Extract the [X, Y] coordinate from the center of the cell holding the provided text.  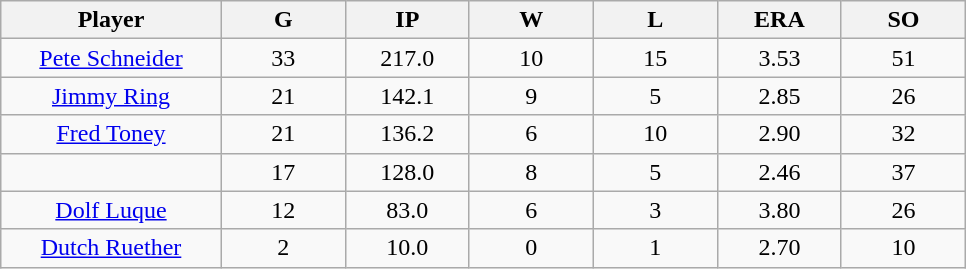
2.90 [779, 134]
9 [531, 96]
217.0 [407, 58]
0 [531, 248]
32 [903, 134]
Dolf Luque [111, 210]
W [531, 20]
2.70 [779, 248]
G [283, 20]
33 [283, 58]
Pete Schneider [111, 58]
8 [531, 172]
51 [903, 58]
2 [283, 248]
37 [903, 172]
SO [903, 20]
ERA [779, 20]
128.0 [407, 172]
136.2 [407, 134]
L [655, 20]
17 [283, 172]
2.85 [779, 96]
Dutch Ruether [111, 248]
12 [283, 210]
15 [655, 58]
3.53 [779, 58]
142.1 [407, 96]
3 [655, 210]
Jimmy Ring [111, 96]
83.0 [407, 210]
10.0 [407, 248]
Player [111, 20]
IP [407, 20]
Fred Toney [111, 134]
3.80 [779, 210]
2.46 [779, 172]
1 [655, 248]
